Search for the cell housing the specified text and yield its [X, Y] center coordinate. 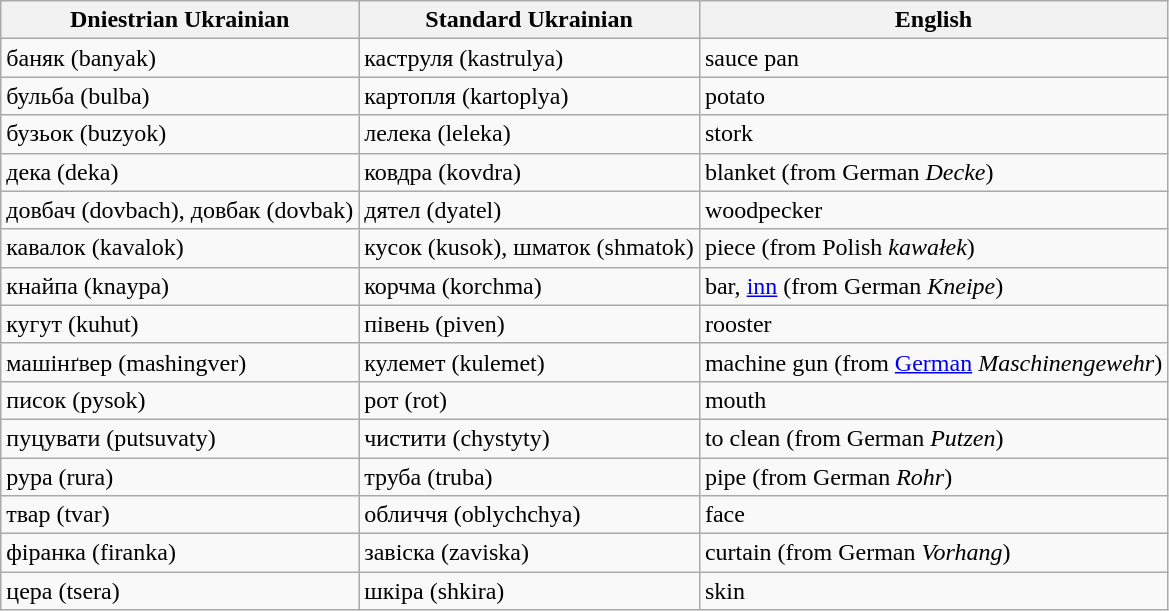
довбач (dovbach), довбак (dovbak) [180, 210]
баняк (banyak) [180, 58]
bar, inn (from German Kneipe) [933, 286]
potato [933, 96]
завіска (zaviska) [530, 553]
труба (truba) [530, 477]
лелека (leleka) [530, 134]
mouth [933, 400]
pipe (from German Rohr) [933, 477]
кусок (kusok), шматок (shmatok) [530, 248]
кугут (kuhut) [180, 324]
писок (pysok) [180, 400]
корчма (korchma) [530, 286]
картопля (kartoplya) [530, 96]
обличчя (oblychchya) [530, 515]
фіранка (firanka) [180, 553]
бузьок (buzyok) [180, 134]
blanket (from German Decke) [933, 172]
skin [933, 591]
шкіра (shkira) [530, 591]
бульба (bulba) [180, 96]
woodpecker [933, 210]
твар (tvar) [180, 515]
цера (tsera) [180, 591]
каструля (kastrulya) [530, 58]
stork [933, 134]
ковдра (kovdra) [530, 172]
дятел (dyatel) [530, 210]
face [933, 515]
чистити (chystyty) [530, 438]
кулемет (kulemet) [530, 362]
sauce pan [933, 58]
кнайпа (knaypa) [180, 286]
дека (deka) [180, 172]
piece (from Polish kawałek) [933, 248]
English [933, 20]
рура (rura) [180, 477]
Standard Ukrainian [530, 20]
machine gun (from German Maschinengewehr) [933, 362]
рот (rot) [530, 400]
to clean (from German Putzen) [933, 438]
Dniestrian Ukrainian [180, 20]
півень (piven) [530, 324]
curtain (from German Vorhang) [933, 553]
пуцувати (putsuvaty) [180, 438]
машінґвер (mashingver) [180, 362]
кавалок (kavalok) [180, 248]
rooster [933, 324]
